Search for the cell housing the specified text and yield its [X, Y] center coordinate. 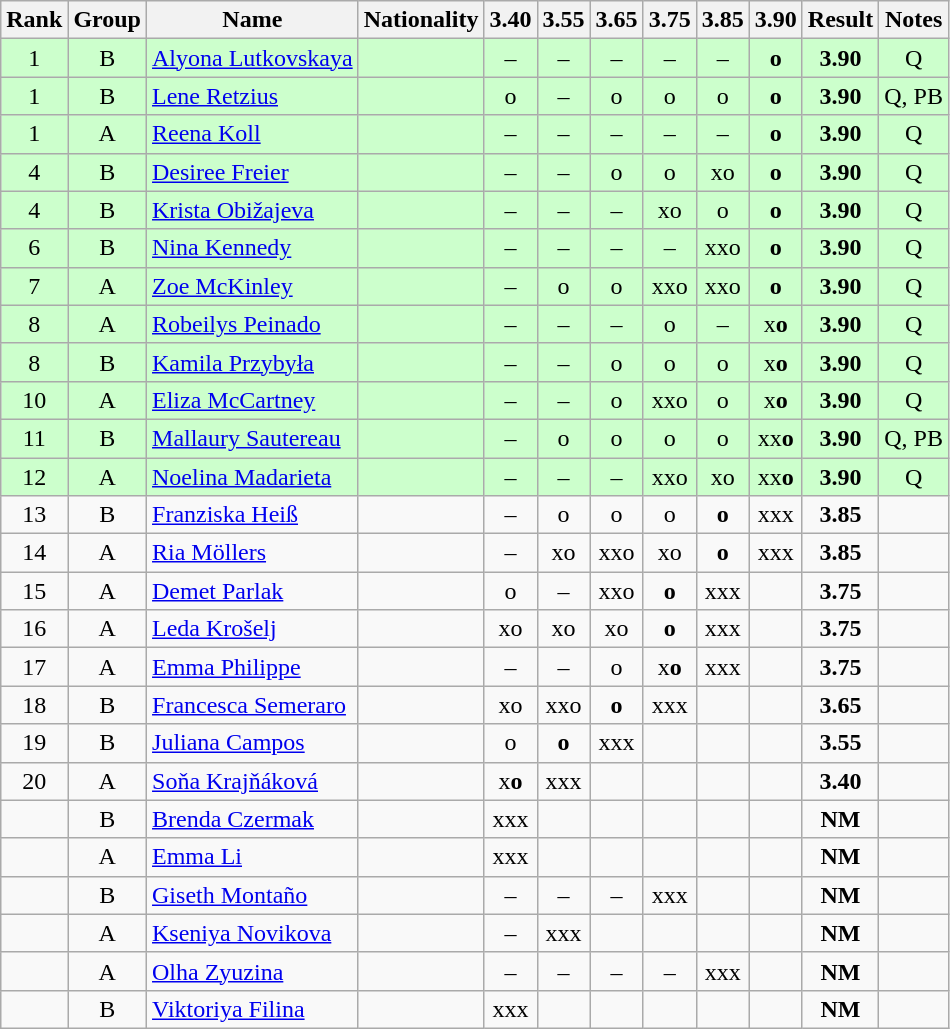
7 [34, 286]
Krista Obižajeva [253, 210]
Olha Zyuzina [253, 971]
Emma Li [253, 857]
6 [34, 248]
14 [34, 553]
13 [34, 515]
17 [34, 667]
Zoe McKinley [253, 286]
Juliana Campos [253, 743]
Francesca Semeraro [253, 705]
Giseth Montaño [253, 895]
12 [34, 477]
Rank [34, 20]
Lene Retzius [253, 96]
11 [34, 438]
Group [108, 20]
Brenda Czermak [253, 819]
Desiree Freier [253, 172]
Result [840, 20]
Nationality [421, 20]
Name [253, 20]
19 [34, 743]
Noelina Madarieta [253, 477]
Mallaury Sautereau [253, 438]
Notes [914, 20]
Viktoriya Filina [253, 1009]
Demet Parlak [253, 591]
Nina Kennedy [253, 248]
18 [34, 705]
Kseniya Novikova [253, 933]
Kamila Przybyła [253, 362]
15 [34, 591]
Reena Koll [253, 134]
10 [34, 400]
Robeilys Peinado [253, 324]
Ria Möllers [253, 553]
Alyona Lutkovskaya [253, 58]
Leda Krošelj [253, 629]
20 [34, 781]
16 [34, 629]
Soňa Krajňáková [253, 781]
Emma Philippe [253, 667]
Eliza McCartney [253, 400]
Franziska Heiß [253, 515]
